Provide the (x, y) coordinate of the cell's center where the given text is located.  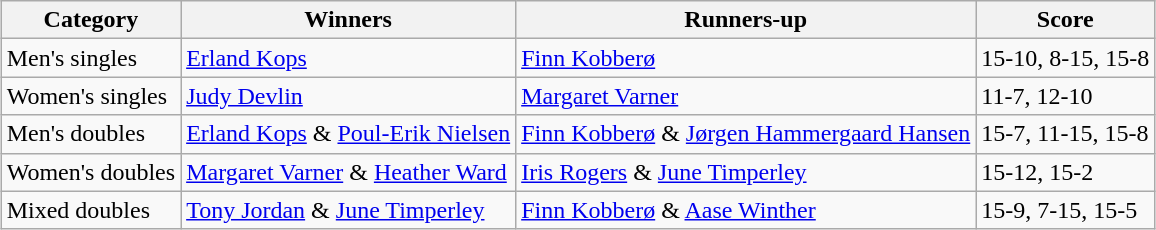
15-12, 15-2 (1066, 172)
Erland Kops & Poul-Erik Nielsen (348, 134)
11-7, 12-10 (1066, 96)
Finn Kobberø & Jørgen Hammergaard Hansen (746, 134)
Finn Kobberø (746, 58)
Men's doubles (90, 134)
Tony Jordan & June Timperley (348, 210)
Women's doubles (90, 172)
Category (90, 20)
Iris Rogers & June Timperley (746, 172)
15-10, 8-15, 15-8 (1066, 58)
Score (1066, 20)
Erland Kops (348, 58)
15-9, 7-15, 15-5 (1066, 210)
Winners (348, 20)
Margaret Varner (746, 96)
Women's singles (90, 96)
Mixed doubles (90, 210)
Judy Devlin (348, 96)
15-7, 11-15, 15-8 (1066, 134)
Finn Kobberø & Aase Winther (746, 210)
Runners-up (746, 20)
Margaret Varner & Heather Ward (348, 172)
Men's singles (90, 58)
